For the text-containing cell, return its midpoint in [X, Y] coordinate format. 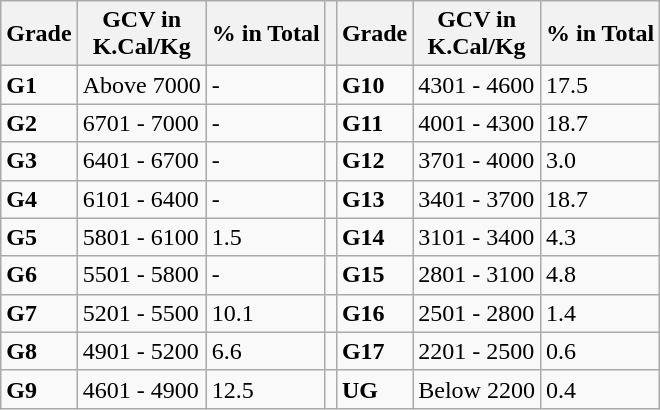
G5 [39, 237]
UG [374, 389]
G12 [374, 161]
G17 [374, 351]
6.6 [266, 351]
3101 - 3400 [477, 237]
G1 [39, 85]
12.5 [266, 389]
G3 [39, 161]
6101 - 6400 [142, 199]
4301 - 4600 [477, 85]
G14 [374, 237]
5201 - 5500 [142, 313]
6701 - 7000 [142, 123]
G7 [39, 313]
3401 - 3700 [477, 199]
1.4 [600, 313]
4.8 [600, 275]
6401 - 6700 [142, 161]
Above 7000 [142, 85]
5801 - 6100 [142, 237]
G11 [374, 123]
G9 [39, 389]
2801 - 3100 [477, 275]
G6 [39, 275]
4001 - 4300 [477, 123]
2201 - 2500 [477, 351]
G16 [374, 313]
G13 [374, 199]
2501 - 2800 [477, 313]
G8 [39, 351]
5501 - 5800 [142, 275]
0.4 [600, 389]
4901 - 5200 [142, 351]
G4 [39, 199]
1.5 [266, 237]
G15 [374, 275]
0.6 [600, 351]
4.3 [600, 237]
G2 [39, 123]
17.5 [600, 85]
3701 - 4000 [477, 161]
G10 [374, 85]
Below 2200 [477, 389]
10.1 [266, 313]
3.0 [600, 161]
4601 - 4900 [142, 389]
